From the cell containing the given text, extract its center point as [x, y] coordinate. 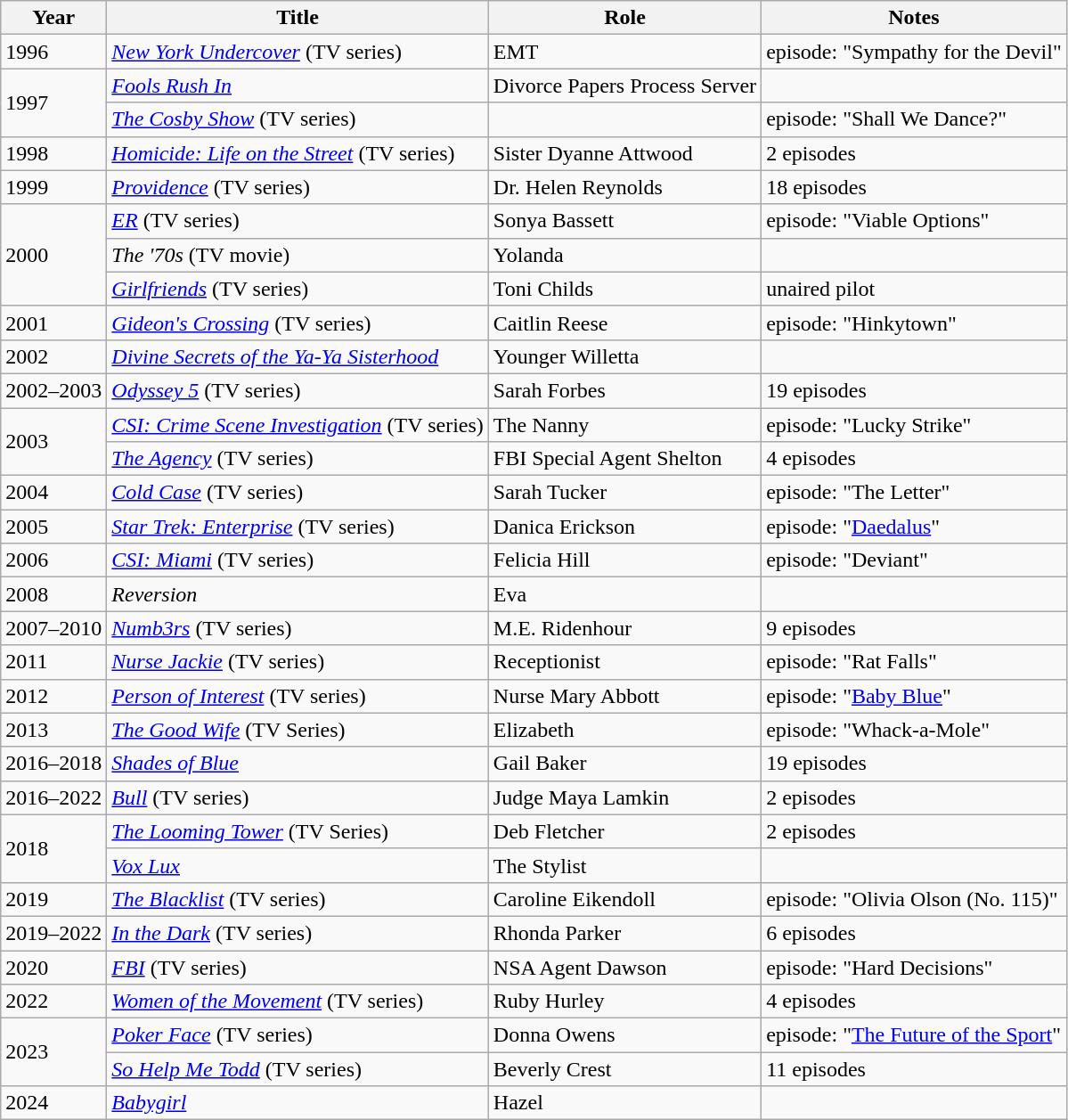
2019 [53, 899]
In the Dark (TV series) [298, 933]
2005 [53, 527]
2003 [53, 442]
2016–2022 [53, 797]
2002–2003 [53, 390]
The Looming Tower (TV Series) [298, 831]
Toni Childs [624, 289]
2019–2022 [53, 933]
2012 [53, 696]
The Stylist [624, 865]
The Agency (TV series) [298, 459]
Title [298, 18]
Sarah Tucker [624, 493]
unaired pilot [914, 289]
episode: "Deviant" [914, 560]
2006 [53, 560]
Women of the Movement (TV series) [298, 1001]
CSI: Crime Scene Investigation (TV series) [298, 425]
2000 [53, 255]
FBI (TV series) [298, 967]
episode: "Hinkytown" [914, 323]
2023 [53, 1052]
Sonya Bassett [624, 221]
Receptionist [624, 662]
Ruby Hurley [624, 1001]
Judge Maya Lamkin [624, 797]
Babygirl [298, 1103]
2022 [53, 1001]
Eva [624, 594]
episode: "The Future of the Sport" [914, 1035]
episode: "Baby Blue" [914, 696]
9 episodes [914, 628]
episode: "Rat Falls" [914, 662]
Hazel [624, 1103]
Notes [914, 18]
Bull (TV series) [298, 797]
Role [624, 18]
So Help Me Todd (TV series) [298, 1069]
Elizabeth [624, 730]
1998 [53, 153]
Vox Lux [298, 865]
2024 [53, 1103]
Cold Case (TV series) [298, 493]
Divine Secrets of the Ya-Ya Sisterhood [298, 356]
2011 [53, 662]
The '70s (TV movie) [298, 255]
1997 [53, 102]
Divorce Papers Process Server [624, 86]
2020 [53, 967]
Dr. Helen Reynolds [624, 187]
Poker Face (TV series) [298, 1035]
Caitlin Reese [624, 323]
The Blacklist (TV series) [298, 899]
Beverly Crest [624, 1069]
ER (TV series) [298, 221]
Deb Fletcher [624, 831]
2008 [53, 594]
Odyssey 5 (TV series) [298, 390]
The Good Wife (TV Series) [298, 730]
M.E. Ridenhour [624, 628]
Sister Dyanne Attwood [624, 153]
2013 [53, 730]
2001 [53, 323]
Danica Erickson [624, 527]
episode: "Hard Decisions" [914, 967]
Numb3rs (TV series) [298, 628]
Star Trek: Enterprise (TV series) [298, 527]
2004 [53, 493]
episode: "Shall We Dance?" [914, 119]
episode: "Daedalus" [914, 527]
New York Undercover (TV series) [298, 52]
Felicia Hill [624, 560]
Reversion [298, 594]
episode: "Sympathy for the Devil" [914, 52]
Shades of Blue [298, 764]
2016–2018 [53, 764]
Younger Willetta [624, 356]
episode: "Lucky Strike" [914, 425]
Sarah Forbes [624, 390]
1996 [53, 52]
episode: "The Letter" [914, 493]
Providence (TV series) [298, 187]
Gail Baker [624, 764]
Year [53, 18]
The Nanny [624, 425]
EMT [624, 52]
episode: "Olivia Olson (No. 115)" [914, 899]
Person of Interest (TV series) [298, 696]
Gideon's Crossing (TV series) [298, 323]
Donna Owens [624, 1035]
6 episodes [914, 933]
Nurse Mary Abbott [624, 696]
11 episodes [914, 1069]
2002 [53, 356]
Girlfriends (TV series) [298, 289]
episode: "Whack-a-Mole" [914, 730]
1999 [53, 187]
Fools Rush In [298, 86]
CSI: Miami (TV series) [298, 560]
Nurse Jackie (TV series) [298, 662]
episode: "Viable Options" [914, 221]
Rhonda Parker [624, 933]
Caroline Eikendoll [624, 899]
Yolanda [624, 255]
Homicide: Life on the Street (TV series) [298, 153]
18 episodes [914, 187]
2007–2010 [53, 628]
NSA Agent Dawson [624, 967]
The Cosby Show (TV series) [298, 119]
FBI Special Agent Shelton [624, 459]
2018 [53, 848]
